Capture the cell that displays the provided text and extract its [X, Y] central coordinate. 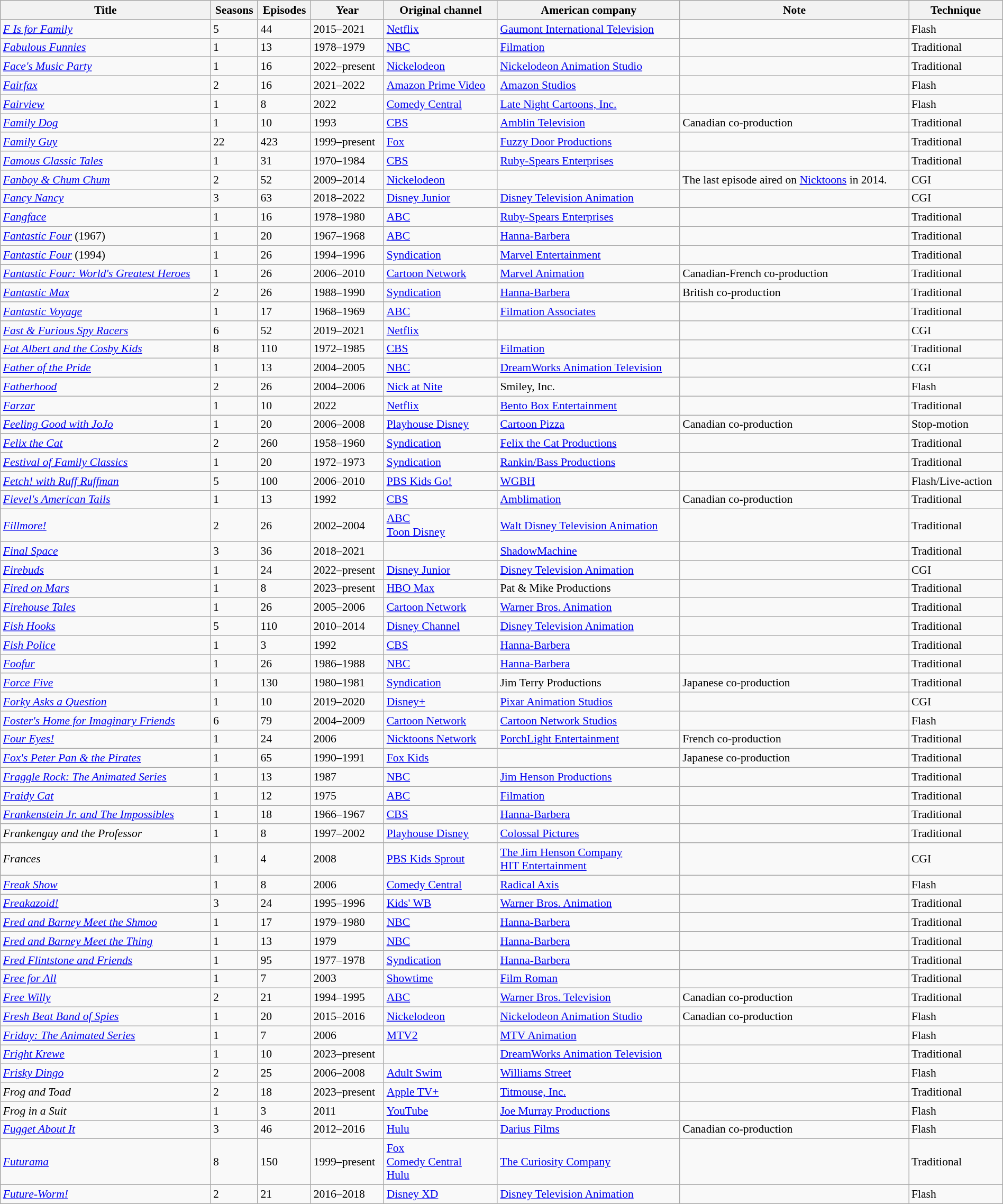
Smiley, Inc. [588, 387]
2004–2009 [348, 721]
Fraidy Cat [106, 796]
4 [284, 859]
Flash/Live-action [955, 481]
Fuzzy Door Productions [588, 142]
1978–1980 [348, 217]
Film Roman [588, 979]
Future-Worm! [106, 1194]
1977–1978 [348, 960]
Technique [955, 10]
PBS Kids Go! [441, 481]
Firebuds [106, 570]
Forky Asks a Question [106, 702]
Feeling Good with JoJo [106, 425]
Joe Murray Productions [588, 1111]
Warner Bros. Television [588, 998]
Famous Classic Tales [106, 161]
Free for All [106, 979]
Farzar [106, 406]
Amblimation [588, 500]
Original channel [441, 10]
423 [284, 142]
Final Space [106, 551]
Pixar Animation Studios [588, 702]
1993 [348, 123]
Late Night Cartoons, Inc. [588, 104]
Cartoon Pizza [588, 425]
100 [284, 481]
46 [284, 1129]
65 [284, 758]
Canadian-French co-production [795, 274]
Apple TV+ [441, 1092]
2005–2006 [348, 608]
2015–2021 [348, 29]
1994–1996 [348, 255]
Freakazoid! [106, 904]
Frisky Dingo [106, 1073]
Fred and Barney Meet the Thing [106, 941]
Showtime [441, 979]
Fish Hooks [106, 627]
Frankenguy and the Professor [106, 834]
2019–2020 [348, 702]
Kids' WB [441, 904]
Fanboy & Chum Chum [106, 180]
Cartoon Network Studios [588, 721]
Disney+ [441, 702]
1994–1995 [348, 998]
MTV2 [441, 1035]
Disney Channel [441, 627]
Felix the Cat [106, 444]
Father of the Pride [106, 368]
Fairview [106, 104]
Futurama [106, 1162]
2016–2018 [348, 1194]
2004–2005 [348, 368]
Nicktoons Network [441, 739]
1979 [348, 941]
Fired on Mars [106, 589]
1972–1985 [348, 349]
Fright Krewe [106, 1054]
Filmation Associates [588, 311]
2019–2021 [348, 330]
Family Guy [106, 142]
36 [284, 551]
Fat Albert and the Cosby Kids [106, 349]
Rankin/Bass Productions [588, 462]
Freak Show [106, 885]
1995–1996 [348, 904]
Marvel Animation [588, 274]
ABCToon Disney [441, 526]
150 [284, 1162]
Frog and Toad [106, 1092]
Fugget About It [106, 1129]
Face's Music Party [106, 67]
1986–1988 [348, 664]
1988–1990 [348, 293]
130 [284, 683]
American company [588, 10]
The last episode aired on Nicktoons in 2014. [795, 180]
22 [234, 142]
Foster's Home for Imaginary Friends [106, 721]
2018–2021 [348, 551]
Fairfax [106, 86]
Fox's Peter Pan & the Pirates [106, 758]
Foofur [106, 664]
12 [284, 796]
The Curiosity Company [588, 1162]
WGBH [588, 481]
MTV Animation [588, 1035]
1966–1967 [348, 815]
Amazon Prime Video [441, 86]
ShadowMachine [588, 551]
79 [284, 721]
1978–1979 [348, 48]
Note [795, 10]
Jim Henson Productions [588, 777]
1970–1984 [348, 161]
Stop-motion [955, 425]
Fantastic Four: World's Greatest Heroes [106, 274]
2003 [348, 979]
Fancy Nancy [106, 198]
PBS Kids Sprout [441, 859]
Hulu [441, 1129]
Frankenstein Jr. and The Impossibles [106, 815]
Year [348, 10]
Fantastic Voyage [106, 311]
Pat & Mike Productions [588, 589]
Title [106, 10]
The Jim Henson CompanyHIT Entertainment [588, 859]
2004–2006 [348, 387]
Four Eyes! [106, 739]
2008 [348, 859]
FoxComedy CentralHulu [441, 1162]
2018–2022 [348, 198]
Felix the Cat Productions [588, 444]
Jim Terry Productions [588, 683]
2021–2022 [348, 86]
Radical Axis [588, 885]
Colossal Pictures [588, 834]
Episodes [284, 10]
Fantastic Four (1994) [106, 255]
HBO Max [441, 589]
63 [284, 198]
Fred Flintstone and Friends [106, 960]
Fangface [106, 217]
31 [284, 161]
25 [284, 1073]
Force Five [106, 683]
1987 [348, 777]
1968–1969 [348, 311]
Williams Street [588, 1073]
Titmouse, Inc. [588, 1092]
Frances [106, 859]
F Is for Family [106, 29]
260 [284, 444]
Friday: The Animated Series [106, 1035]
Fatherhood [106, 387]
2012–2016 [348, 1129]
British co-production [795, 293]
1997–2002 [348, 834]
Darius Films [588, 1129]
Free Willy [106, 998]
Fish Police [106, 645]
Family Dog [106, 123]
Fresh Beat Band of Spies [106, 1017]
Fox [441, 142]
1990–1991 [348, 758]
95 [284, 960]
Fox Kids [441, 758]
French co-production [795, 739]
Fievel's American Tails [106, 500]
1980–1981 [348, 683]
Fast & Furious Spy Racers [106, 330]
Walt Disney Television Animation [588, 526]
Festival of Family Classics [106, 462]
Fetch! with Ruff Ruffman [106, 481]
Seasons [234, 10]
PorchLight Entertainment [588, 739]
1972–1973 [348, 462]
Amazon Studios [588, 86]
2010–2014 [348, 627]
Fantastic Four (1967) [106, 236]
Fraggle Rock: The Animated Series [106, 777]
Bento Box Entertainment [588, 406]
YouTube [441, 1111]
2009–2014 [348, 180]
Amblin Television [588, 123]
Firehouse Tales [106, 608]
44 [284, 29]
Disney XD [441, 1194]
Fantastic Max [106, 293]
Marvel Entertainment [588, 255]
Fred and Barney Meet the Shmoo [106, 923]
1975 [348, 796]
Nick at Nite [441, 387]
Fillmore! [106, 526]
Frog in a Suit [106, 1111]
1967–1968 [348, 236]
2002–2004 [348, 526]
2011 [348, 1111]
1958–1960 [348, 444]
Adult Swim [441, 1073]
2015–2016 [348, 1017]
Gaumont International Television [588, 29]
1979–1980 [348, 923]
Fabulous Funnies [106, 48]
